Find where the given text appears and provide that cell's center as [X, Y] coordinate. 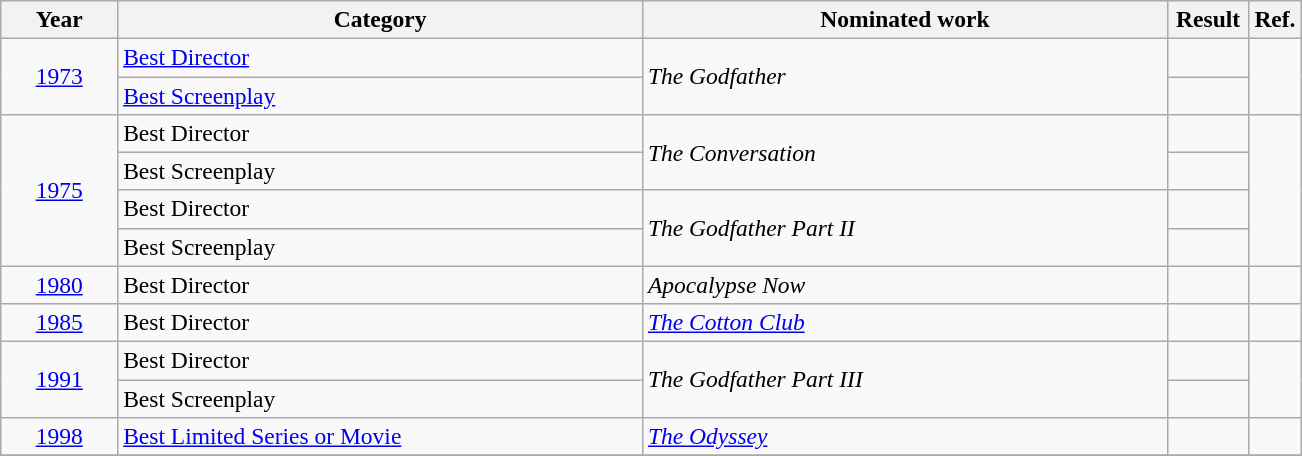
The Cotton Club [906, 322]
The Conversation [906, 152]
Apocalypse Now [906, 285]
The Odyssey [906, 436]
Year [60, 19]
The Godfather Part III [906, 379]
Category [380, 19]
Ref. [1275, 19]
Nominated work [906, 19]
1985 [60, 322]
Result [1208, 19]
The Godfather [906, 76]
1975 [60, 190]
1998 [60, 436]
The Godfather Part II [906, 228]
1991 [60, 379]
1973 [60, 76]
Best Limited Series or Movie [380, 436]
1980 [60, 285]
